Provide the (X, Y) coordinate of the cell's center where the given text is located.  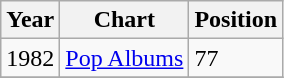
Pop Albums (124, 58)
Chart (124, 20)
77 (236, 58)
Position (236, 20)
1982 (30, 58)
Year (30, 20)
